Search for the cell housing the specified text and yield its (X, Y) center coordinate. 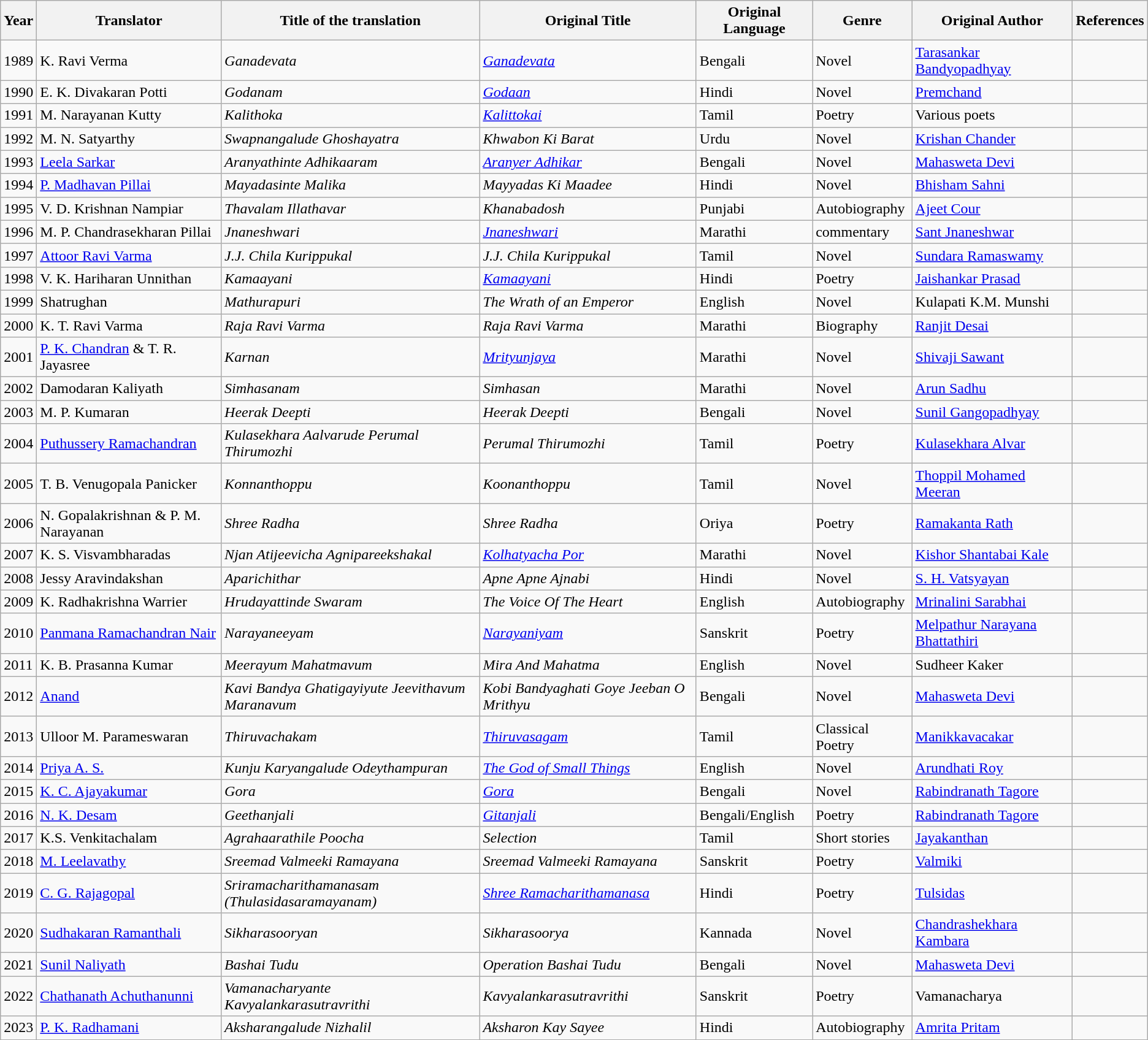
Bashai Tudu (351, 965)
N. K. Desam (129, 815)
Karnan (351, 357)
Kulapati K.M. Munshi (992, 302)
M. N. Satyarthy (129, 139)
Valmiki (992, 862)
Mrinalini Sarabhai (992, 602)
Chathanath Achuthanunni (129, 996)
Gitanjali (587, 815)
Translator (129, 21)
2022 (18, 996)
Puthussery Ramachandran (129, 444)
M. Leelavathy (129, 862)
Short stories (862, 838)
Oriya (754, 524)
V. K. Hariharan Unnithan (129, 278)
E. K. Divakaran Potti (129, 92)
Biography (862, 326)
Attoor Ravi Varma (129, 255)
1995 (18, 208)
Ramakanta Rath (992, 524)
Sikharasoorya (587, 933)
Kulasekhara Aalvarude Perumal Thirumozhi (351, 444)
Year (18, 21)
Ulloor M. Parameswaran (129, 736)
K. T. Ravi Varma (129, 326)
Kobi Bandyaghati Goye Jeeban O Mrithyu (587, 697)
1993 (18, 162)
1994 (18, 185)
K.S. Venkitachalam (129, 838)
2017 (18, 838)
P. K. Chandran & T. R. Jayasree (129, 357)
K. Ravi Verma (129, 60)
2009 (18, 602)
Khanabadosh (587, 208)
2001 (18, 357)
2023 (18, 1028)
Kalittokai (587, 115)
Bengali/English (754, 815)
Mira And Mahatma (587, 665)
2005 (18, 483)
Melpathur Narayana Bhattathiri (992, 633)
Meerayum Mahatmavum (351, 665)
Simhasan (587, 389)
Swapnangalude Ghoshayatra (351, 139)
T. B. Venugopala Panicker (129, 483)
Chandrashekhara Kambara (992, 933)
Kalithoka (351, 115)
The Wrath of an Emperor (587, 302)
Aksharon Kay Sayee (587, 1028)
Anand (129, 697)
K. S. Visvambharadas (129, 555)
Arundhati Roy (992, 768)
Mayyadas Ki Maadee (587, 185)
2018 (18, 862)
Khwabon Ki Barat (587, 139)
Aparichithar (351, 578)
N. Gopalakrishnan & P. M. Narayanan (129, 524)
Sunil Naliyath (129, 965)
Simhasanam (351, 389)
2010 (18, 633)
Classical Poetry (862, 736)
M. P. Chandrasekharan Pillai (129, 232)
1996 (18, 232)
Amrita Pritam (992, 1028)
Original Language (754, 21)
Thavalam Illathavar (351, 208)
Ajeet Cour (992, 208)
2008 (18, 578)
Jayakanthan (992, 838)
P. Madhavan Pillai (129, 185)
2013 (18, 736)
2014 (18, 768)
Damodaran Kaliyath (129, 389)
Sudheer Kaker (992, 665)
Shree Ramacharithamanasa (587, 893)
Kavi Bandya Ghatigayiyute Jeevithavum Maranavum (351, 697)
2003 (18, 412)
Bhisham Sahni (992, 185)
Manikkavacakar (992, 736)
Sikharasooryan (351, 933)
1991 (18, 115)
Aranyer Adhikar (587, 162)
Jessy Aravindakshan (129, 578)
M. Narayanan Kutty (129, 115)
Panmana Ramachandran Nair (129, 633)
Shatrughan (129, 302)
Ranjit Desai (992, 326)
Thoppil Mohamed Meeran (992, 483)
Kavyalankarasutravrithi (587, 996)
1989 (18, 60)
Vamanacharyante Kavyalankarasutravrithi (351, 996)
Title of the translation (351, 21)
Aksharangalude Nizhalil (351, 1028)
Kunju Karyangalude Odeythampuran (351, 768)
Tarasankar Bandyopadhyay (992, 60)
S. H. Vatsyayan (992, 578)
Krishan Chander (992, 139)
2011 (18, 665)
2007 (18, 555)
Priya A. S. (129, 768)
Leela Sarkar (129, 162)
Genre (862, 21)
Apne Apne Ajnabi (587, 578)
Premchand (992, 92)
2004 (18, 444)
Urdu (754, 139)
Agrahaarathile Poocha (351, 838)
The Voice Of The Heart (587, 602)
Geethanjali (351, 815)
The God of Small Things (587, 768)
2015 (18, 791)
2021 (18, 965)
Sudhakaran Ramanthali (129, 933)
Selection (587, 838)
Hrudayattinde Swaram (351, 602)
Koonanthoppu (587, 483)
2019 (18, 893)
Mrityunjaya (587, 357)
2000 (18, 326)
2016 (18, 815)
M. P. Kumaran (129, 412)
Kolhatyacha Por (587, 555)
2006 (18, 524)
Vamanacharya (992, 996)
2020 (18, 933)
1990 (18, 92)
C. G. Rajagopal (129, 893)
1997 (18, 255)
Shivaji Sawant (992, 357)
K. B. Prasanna Kumar (129, 665)
Narayaniyam (587, 633)
2012 (18, 697)
Punjabi (754, 208)
Various poets (992, 115)
Sunil Gangopadhyay (992, 412)
Kishor Shantabai Kale (992, 555)
Kulasekhara Alvar (992, 444)
Sundara Ramaswamy (992, 255)
References (1110, 21)
K. C. Ajayakumar (129, 791)
Thiruvasagam (587, 736)
Sant Jnaneshwar (992, 232)
1999 (18, 302)
1998 (18, 278)
Operation Bashai Tudu (587, 965)
Thiruvachakam (351, 736)
Mayadasinte Malika (351, 185)
Njan Atijeevicha Agnipareekshakal (351, 555)
Original Title (587, 21)
Godanam (351, 92)
K. Radhakrishna Warrier (129, 602)
Arun Sadhu (992, 389)
1992 (18, 139)
Tulsidas (992, 893)
Perumal Thirumozhi (587, 444)
P. K. Radhamani (129, 1028)
Kannada (754, 933)
2002 (18, 389)
Aranyathinte Adhikaaram (351, 162)
Narayaneeyam (351, 633)
Godaan (587, 92)
commentary (862, 232)
V. D. Krishnan Nampiar (129, 208)
Konnanthoppu (351, 483)
Original Author (992, 21)
Jaishankar Prasad (992, 278)
Sriramacharithamanasam (Thulasidasaramayanam) (351, 893)
Mathurapuri (351, 302)
